Return [x, y] of the center of cell containing provided text 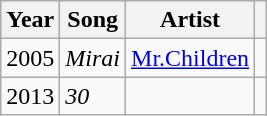
2013 [30, 96]
Mirai [93, 58]
Mr.Children [190, 58]
30 [93, 96]
2005 [30, 58]
Artist [190, 20]
Year [30, 20]
Song [93, 20]
